Scan for the cell matching the given text and deliver its [X, Y] coordinate at center. 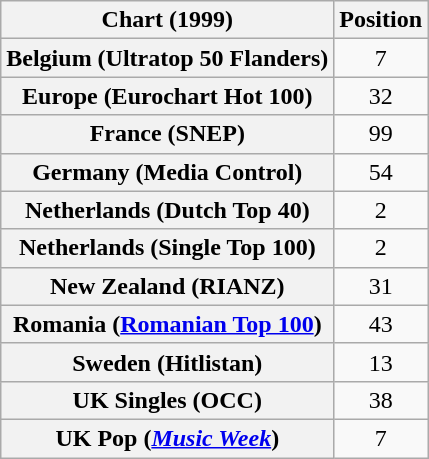
31 [381, 286]
Netherlands (Dutch Top 40) [168, 210]
Europe (Eurochart Hot 100) [168, 96]
Sweden (Hitlistan) [168, 362]
Germany (Media Control) [168, 172]
Netherlands (Single Top 100) [168, 248]
Chart (1999) [168, 20]
UK Singles (OCC) [168, 400]
38 [381, 400]
Romania (Romanian Top 100) [168, 324]
54 [381, 172]
99 [381, 134]
13 [381, 362]
Position [381, 20]
43 [381, 324]
UK Pop (Music Week) [168, 438]
New Zealand (RIANZ) [168, 286]
Belgium (Ultratop 50 Flanders) [168, 58]
France (SNEP) [168, 134]
32 [381, 96]
